For the text-containing cell, return its midpoint in (x, y) coordinate format. 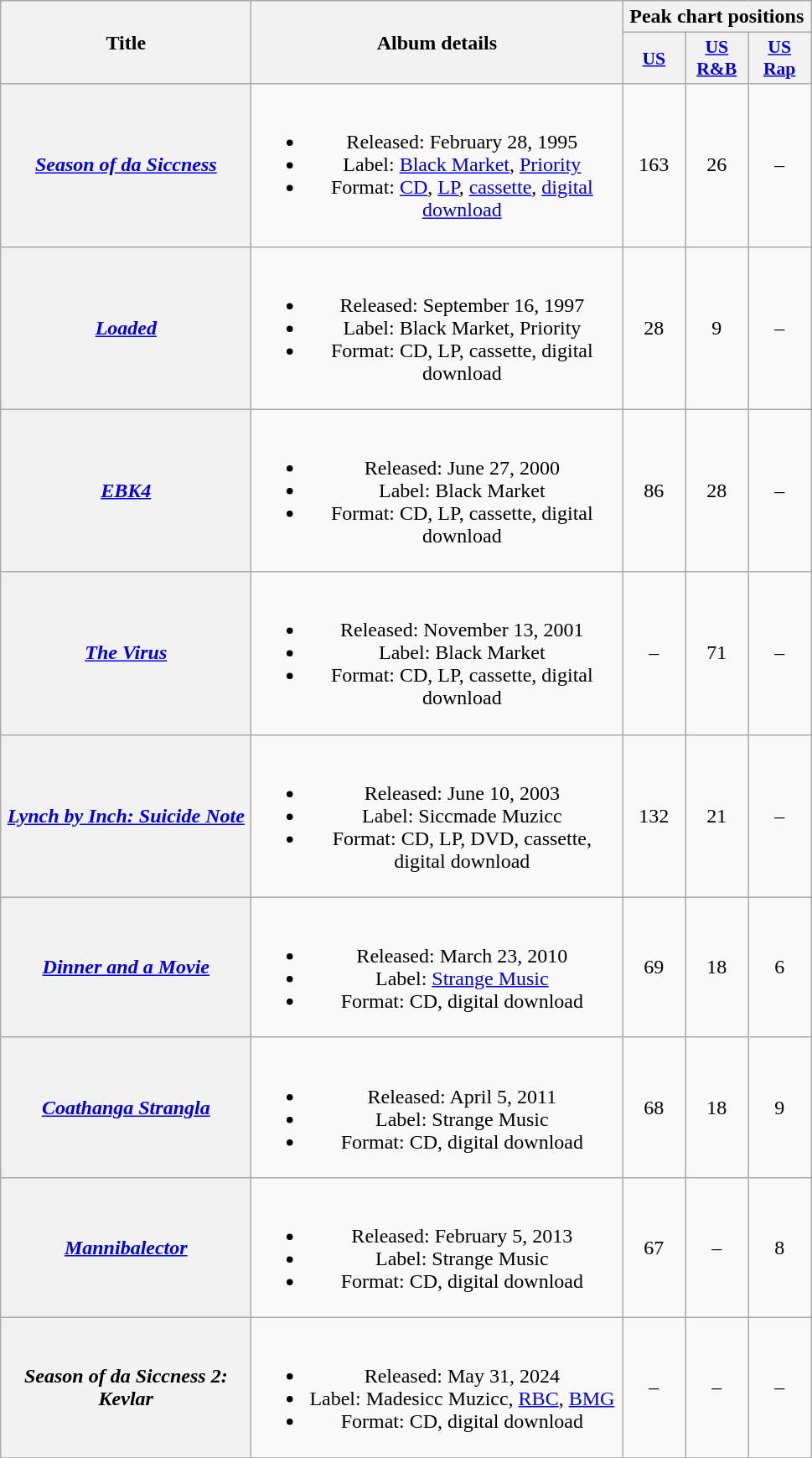
Album details (437, 42)
Mannibalector (126, 1248)
6 (779, 968)
69 (654, 968)
71 (717, 653)
Lynch by Inch: Suicide Note (126, 816)
68 (654, 1107)
Released: February 28, 1995Label: Black Market, PriorityFormat: CD, LP, cassette, digital download (437, 165)
8 (779, 1248)
USR&B (717, 59)
Dinner and a Movie (126, 968)
Season of da Siccness 2: Kevlar (126, 1387)
132 (654, 816)
67 (654, 1248)
Released: June 10, 2003Label: Siccmade MuziccFormat: CD, LP, DVD, cassette, digital download (437, 816)
Released: February 5, 2013Label: Strange MusicFormat: CD, digital download (437, 1248)
Coathanga Strangla (126, 1107)
The Virus (126, 653)
86 (654, 490)
Released: May 31, 2024Label: Madesicc Muzicc, RBC, BMGFormat: CD, digital download (437, 1387)
163 (654, 165)
US (654, 59)
Released: September 16, 1997Label: Black Market, PriorityFormat: CD, LP, cassette, digital download (437, 328)
EBK4 (126, 490)
USRap (779, 59)
Title (126, 42)
21 (717, 816)
Season of da Siccness (126, 165)
Released: April 5, 2011Label: Strange MusicFormat: CD, digital download (437, 1107)
Released: June 27, 2000Label: Black MarketFormat: CD, LP, cassette, digital download (437, 490)
26 (717, 165)
Peak chart positions (717, 17)
Released: March 23, 2010Label: Strange MusicFormat: CD, digital download (437, 968)
Loaded (126, 328)
Released: November 13, 2001Label: Black MarketFormat: CD, LP, cassette, digital download (437, 653)
